Provide the [x, y] coordinate of the cell's center where the given text is located.  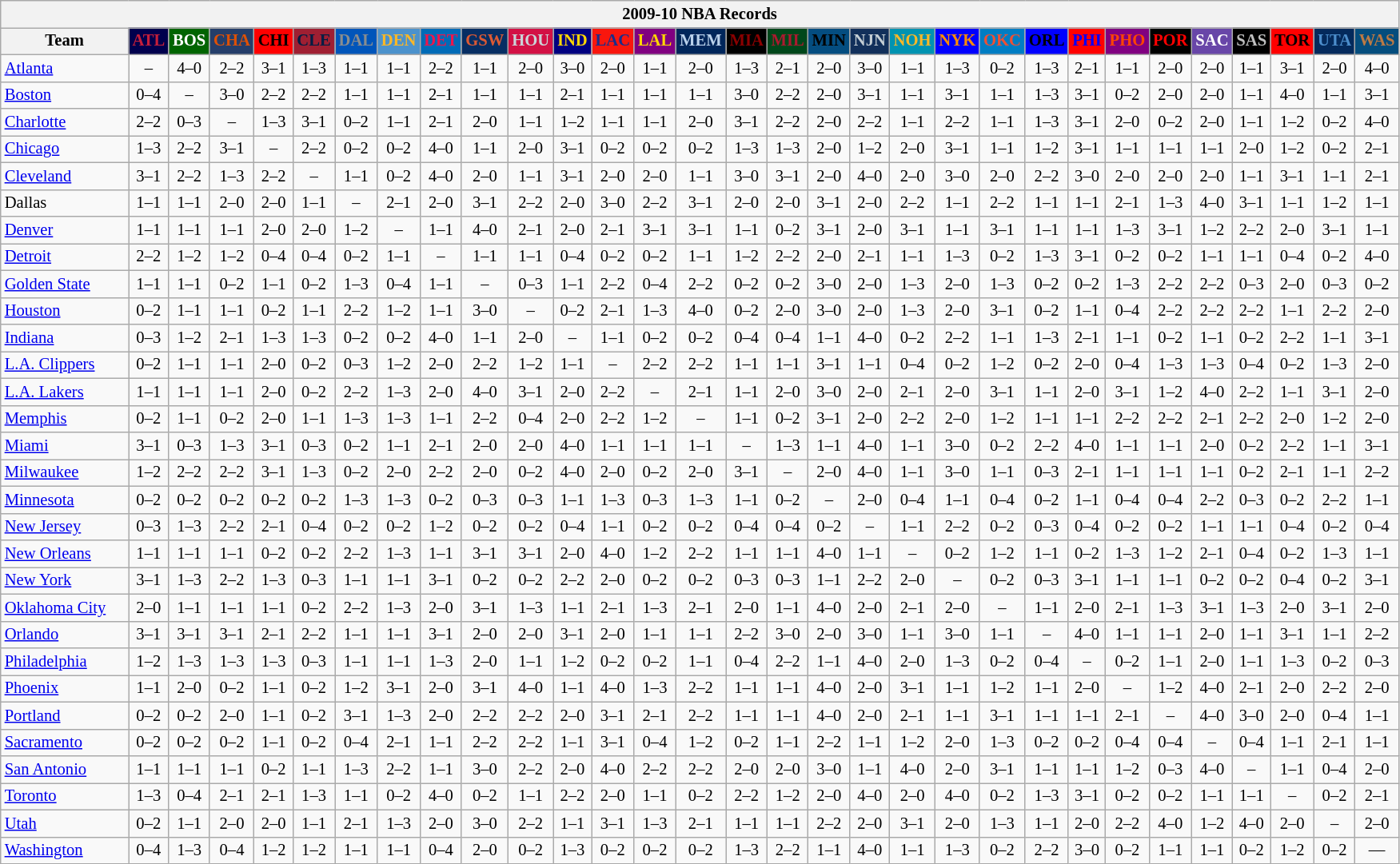
SAC [1212, 41]
NYK [957, 41]
Boston [65, 95]
POR [1171, 41]
2009-10 NBA Records [700, 14]
Houston [65, 311]
GSW [485, 41]
MIN [829, 41]
Orlando [65, 635]
Minnesota [65, 500]
Utah [65, 823]
MEM [700, 41]
Memphis [65, 419]
PHO [1127, 41]
ORL [1047, 41]
Denver [65, 229]
LAC [612, 41]
Philadelphia [65, 661]
ATL [149, 41]
TOR [1292, 41]
Atlanta [65, 68]
Toronto [65, 796]
Golden State [65, 284]
NJN [870, 41]
CHA [232, 41]
Chicago [65, 149]
DET [441, 41]
LAL [655, 41]
Sacramento [65, 743]
Indiana [65, 338]
Team [65, 41]
PHI [1087, 41]
Cleveland [65, 176]
Milwaukee [65, 472]
DEN [398, 41]
— [1377, 850]
Phoenix [65, 688]
NOH [913, 41]
DAL [357, 41]
New Jersey [65, 527]
Portland [65, 715]
San Antonio [65, 770]
Washington [65, 850]
OKC [1003, 41]
SAS [1251, 41]
Dallas [65, 203]
New York [65, 580]
CLE [313, 41]
UTA [1334, 41]
MIL [788, 41]
HOU [531, 41]
L.A. Clippers [65, 364]
Detroit [65, 257]
WAS [1377, 41]
Miami [65, 445]
IND [572, 41]
New Orleans [65, 554]
Charlotte [65, 122]
Oklahoma City [65, 607]
BOS [189, 41]
L.A. Lakers [65, 392]
CHI [273, 41]
MIA [747, 41]
